Scan for the cell matching the given text and deliver its [x, y] coordinate at center. 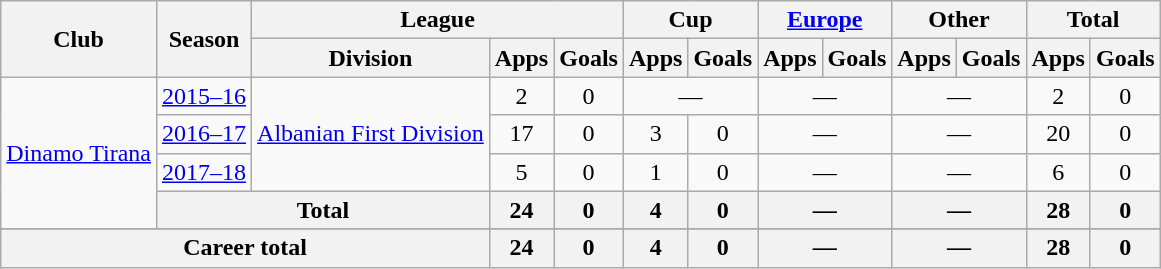
6 [1058, 172]
3 [655, 134]
League [438, 20]
Division [371, 58]
Club [79, 39]
1 [655, 172]
2017–18 [204, 172]
17 [521, 134]
Career total [246, 248]
Other [959, 20]
2015–16 [204, 96]
Europe [825, 20]
Cup [690, 20]
5 [521, 172]
20 [1058, 134]
Season [204, 39]
Albanian First Division [371, 134]
2016–17 [204, 134]
Dinamo Tirana [79, 153]
